Locate the cell with the specified text and output its [x, y] center coordinate. 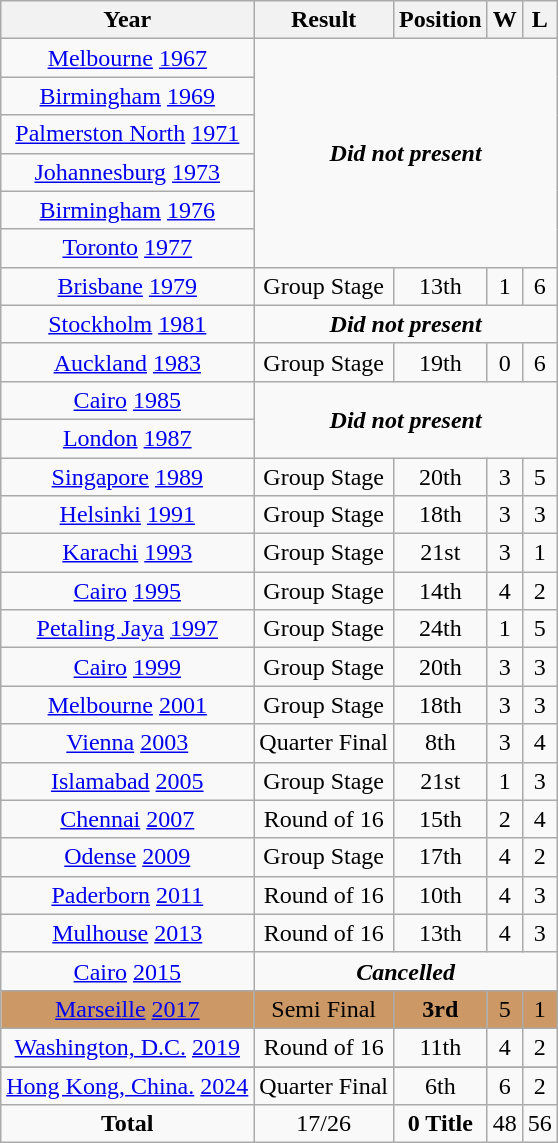
Washington, D.C. 2019 [128, 1047]
56 [540, 1124]
Helsinki 1991 [128, 515]
17th [440, 857]
Toronto 1977 [128, 248]
10th [440, 895]
24th [440, 629]
Stockholm 1981 [128, 324]
Vienna 2003 [128, 743]
8th [440, 743]
Birmingham 1969 [128, 96]
L [540, 20]
48 [504, 1124]
11th [440, 1047]
W [504, 20]
Odense 2009 [128, 857]
Birmingham 1976 [128, 210]
Petaling Jaya 1997 [128, 629]
Melbourne 2001 [128, 705]
Auckland 1983 [128, 362]
Total [128, 1124]
3rd [440, 1009]
Brisbane 1979 [128, 286]
Mulhouse 2013 [128, 933]
Semi Final [324, 1009]
Cairo 1985 [128, 400]
Cairo 1999 [128, 667]
Cairo 1995 [128, 591]
0 [504, 362]
Hong Kong, China. 2024 [128, 1085]
Islamabad 2005 [128, 781]
Johannesburg 1973 [128, 172]
6th [440, 1085]
Cancelled [406, 971]
Result [324, 20]
15th [440, 819]
Year [128, 20]
Paderborn 2011 [128, 895]
Singapore 1989 [128, 477]
Karachi 1993 [128, 553]
19th [440, 362]
0 Title [440, 1124]
Palmerston North 1971 [128, 134]
London 1987 [128, 438]
17/26 [324, 1124]
Cairo 2015 [128, 971]
14th [440, 591]
Chennai 2007 [128, 819]
Marseille 2017 [128, 1009]
Melbourne 1967 [128, 58]
Position [440, 20]
